Pinpoint the cell where the given text exists, returning its [X, Y] midpoint coordinate. 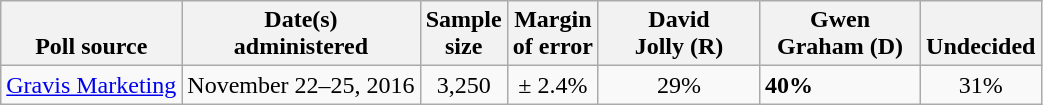
Gravis Marketing [92, 85]
31% [981, 85]
DavidJolly (R) [678, 34]
Marginof error [552, 34]
GwenGraham (D) [840, 34]
3,250 [464, 85]
40% [840, 85]
November 22–25, 2016 [301, 85]
Samplesize [464, 34]
Poll source [92, 34]
Undecided [981, 34]
29% [678, 85]
± 2.4% [552, 85]
Date(s)administered [301, 34]
